Pinpoint the cell where the given text exists, returning its [X, Y] midpoint coordinate. 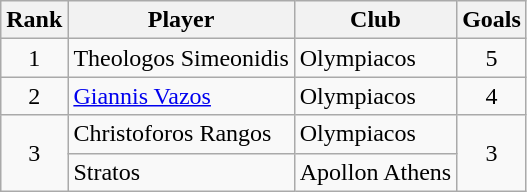
Apollon Athens [375, 172]
Rank [34, 20]
Stratos [181, 172]
Theologos Simeonidis [181, 58]
4 [492, 96]
Giannis Vazos [181, 96]
1 [34, 58]
Christoforos Rangos [181, 134]
Player [181, 20]
Goals [492, 20]
Club [375, 20]
2 [34, 96]
5 [492, 58]
